Find where the given text appears and provide that cell's center as (X, Y) coordinate. 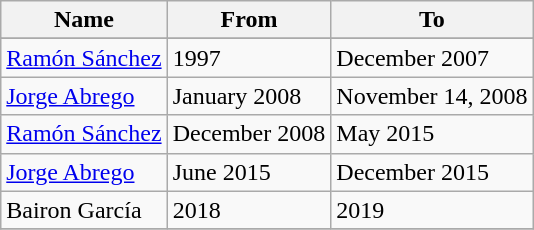
From (249, 20)
December 2015 (432, 172)
December 2007 (432, 58)
December 2008 (249, 134)
January 2008 (249, 96)
Name (84, 20)
2019 (432, 210)
2018 (249, 210)
June 2015 (249, 172)
May 2015 (432, 134)
1997 (249, 58)
November 14, 2008 (432, 96)
To (432, 20)
Bairon García (84, 210)
